Detect which cell encompasses the target text, then output its (X, Y) center coordinate. 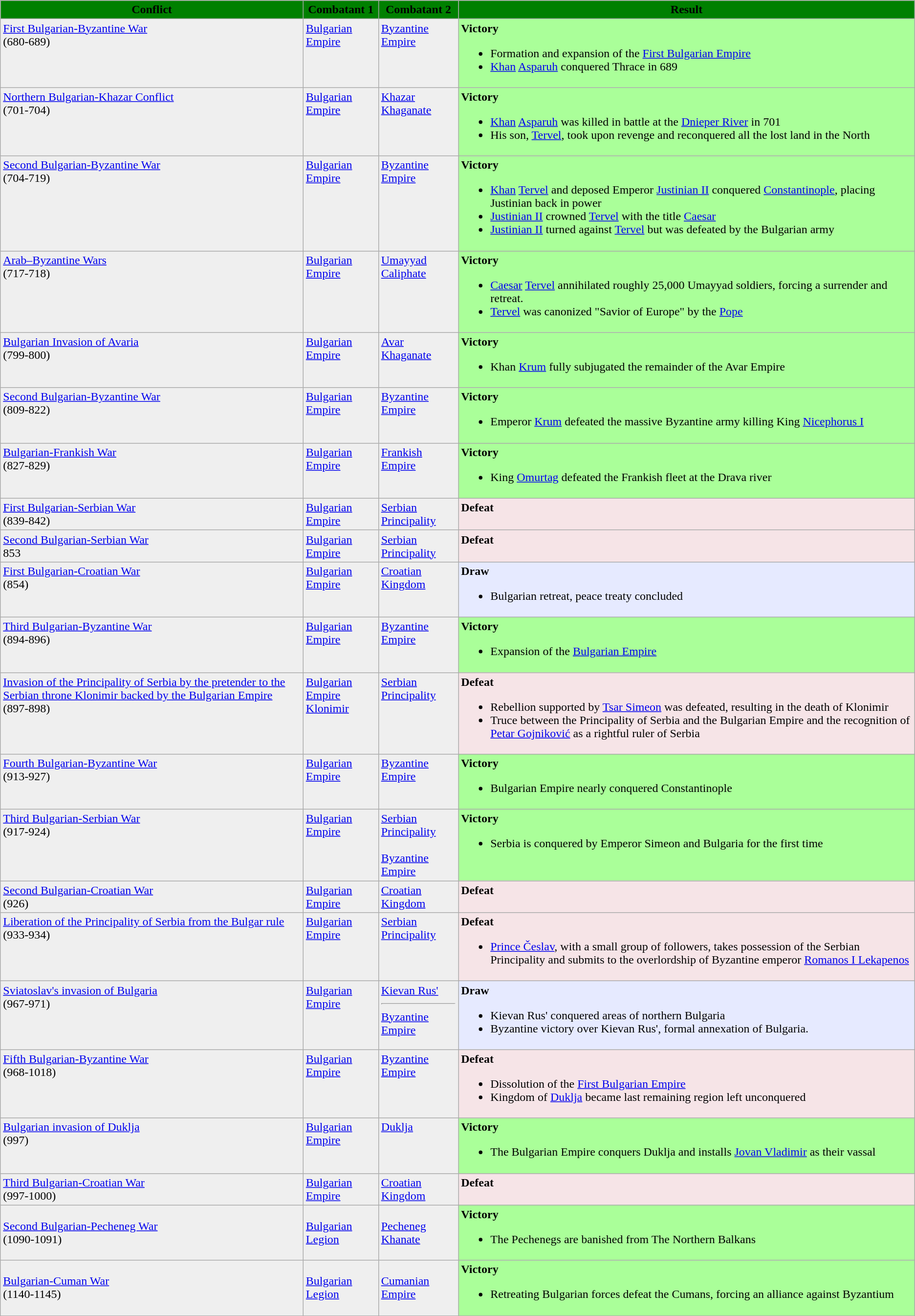
VictorySerbia is conquered by Emperor Simeon and Bulgaria for the first time (687, 845)
DrawKievan Rus' conquered areas of northern BulgariaByzantine victory over Kievan Rus', formal annexation of Bulgaria. (687, 1015)
Northern Bulgarian-Khazar Conflict(701-704) (152, 122)
Conflict (152, 10)
VictoryEmperor Krum defeated the massive Byzantine army killing King Nicephorus I (687, 416)
Liberation of the Principality of Serbia from the Bulgar rule(933-934) (152, 947)
VictoryRetreating Bulgarian forces defeat the Cumans, forcing an alliance against Byzantium (687, 1288)
VictoryKhan Asparuh was killed in battle at the Dnieper River in 701His son, Tervel, took upon revenge and reconquered all the lost land in the North (687, 122)
VictoryKing Omurtag defeated the Frankish fleet at the Drava river (687, 470)
Bulgarian-Cuman War(1140-1145) (152, 1288)
Third Bulgarian-Serbian War(917-924) (152, 845)
Duklja (418, 1146)
Third Bulgarian-Byzantine War(894-896) (152, 644)
Avar Khaganate (418, 360)
DefeatDissolution of the First Bulgarian EmpireKingdom of Duklja became last remaining region left unconquered (687, 1084)
DrawBulgarian retreat, peace treaty concluded (687, 590)
Umayyad Caliphate (418, 291)
Fourth Bulgarian-Byzantine War(913-927) (152, 782)
Bulgarian invasion of Duklja(997) (152, 1146)
Second Bulgarian-Pecheneg War(1090-1091) (152, 1233)
Second Bulgarian-Byzantine War(704-719) (152, 203)
Second Bulgarian-Croatian War(926) (152, 897)
Bulgarian EmpireKlonimir (341, 714)
Third Bulgarian-Croatian War(997-1000) (152, 1189)
Result (687, 10)
VictoryBulgarian Empire nearly conquered Constantinople (687, 782)
VictoryExpansion of the Bulgarian Empire (687, 644)
Second Bulgarian-Serbian War 853 (152, 546)
Bulgarian-Frankish War(827-829) (152, 470)
Combatant 1 (341, 10)
VictoryKhan Krum fully subjugated the remainder of the Avar Empire (687, 360)
Pecheneg Khanate (418, 1233)
Sviatoslav's invasion of Bulgaria(967-971) (152, 1015)
Second Bulgarian-Byzantine War(809-822) (152, 416)
Invasion of the Principality of Serbia by the pretender to the Serbian throne Klonimir backed by the Bulgarian Empire(897-898) (152, 714)
VictoryFormation and expansion of the First Bulgarian EmpireKhan Asparuh conquered Thrace in 689 (687, 53)
Bulgarian Invasion of Avaria(799-800) (152, 360)
First Bulgarian-Croatian War(854) (152, 590)
Frankish Empire (418, 470)
Combatant 2 (418, 10)
Cumanian Empire (418, 1288)
VictoryThe Bulgarian Empire conquers Duklja and installs Jovan Vladimir as their vassal (687, 1146)
First Bulgarian-Serbian War(839-842) (152, 514)
Serbian Principality Byzantine Empire (418, 845)
Khazar Khaganate (418, 122)
Fifth Bulgarian-Byzantine War(968-1018) (152, 1084)
Arab–Byzantine Wars (717-718) (152, 291)
VictoryThe Pechenegs are banished from The Northern Balkans (687, 1233)
First Bulgarian-Byzantine War(680-689) (152, 53)
Kievan Rus' Byzantine Empire (418, 1015)
